For the text-containing cell, return its midpoint in [x, y] coordinate format. 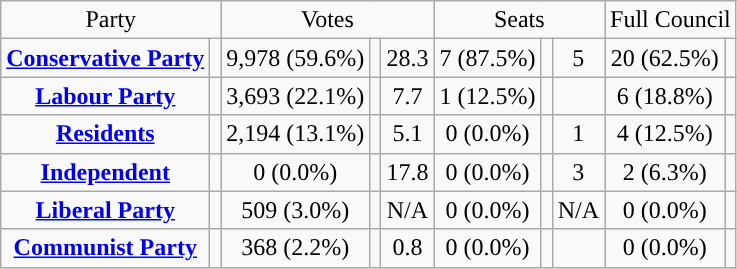
1 (12.5%) [488, 96]
0.8 [408, 248]
2 (6.3%) [664, 172]
Party [111, 20]
Full Council [670, 20]
Seats [520, 20]
6 (18.8%) [664, 96]
5 [578, 58]
Conservative Party [106, 58]
Labour Party [106, 96]
7 (87.5%) [488, 58]
509 (3.0%) [296, 210]
3,693 (22.1%) [296, 96]
Liberal Party [106, 210]
4 (12.5%) [664, 134]
Residents [106, 134]
Independent [106, 172]
3 [578, 172]
28.3 [408, 58]
Votes [328, 20]
9,978 (59.6%) [296, 58]
7.7 [408, 96]
Communist Party [106, 248]
1 [578, 134]
368 (2.2%) [296, 248]
20 (62.5%) [664, 58]
2,194 (13.1%) [296, 134]
5.1 [408, 134]
17.8 [408, 172]
